Search for the cell housing the specified text and yield its (x, y) center coordinate. 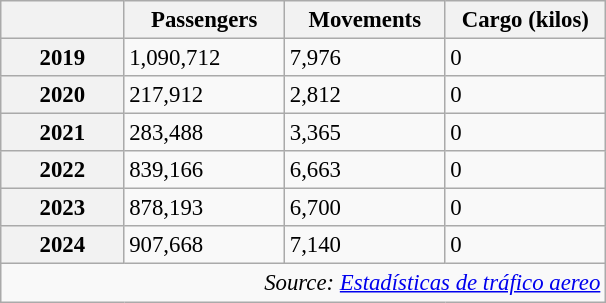
2024 (62, 245)
6,663 (364, 170)
2023 (62, 208)
Movements (364, 20)
2,812 (364, 95)
907,668 (204, 245)
6,700 (364, 208)
878,193 (204, 208)
Passengers (204, 20)
Source: Estadísticas de tráfico aereo (304, 283)
2020 (62, 95)
7,140 (364, 245)
2019 (62, 58)
Cargo (kilos) (526, 20)
283,488 (204, 133)
839,166 (204, 170)
3,365 (364, 133)
217,912 (204, 95)
2022 (62, 170)
2021 (62, 133)
7,976 (364, 58)
1,090,712 (204, 58)
